For the text-containing cell, return its midpoint in [X, Y] coordinate format. 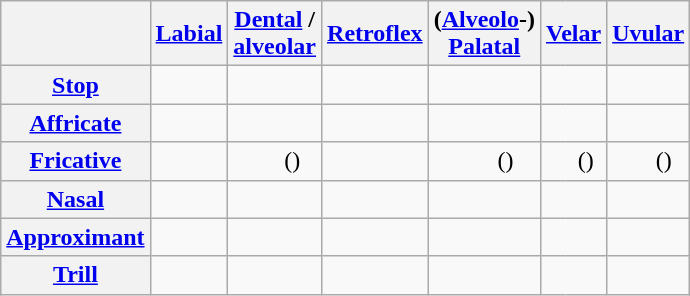
Fricative [76, 161]
Approximant [76, 237]
Velar [573, 34]
Uvular [648, 34]
Trill [76, 275]
(Alveolo-)Palatal [484, 34]
Dental /alveolar [275, 34]
Labial [189, 34]
Retroflex [376, 34]
Nasal [76, 199]
Stop [76, 85]
Affricate [76, 123]
